Detect which cell encompasses the target text, then output its (X, Y) center coordinate. 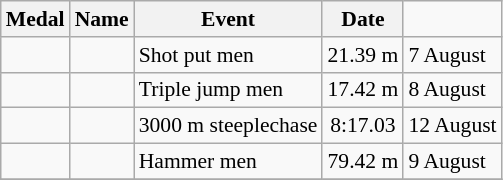
8:17.03 (362, 126)
21.39 m (362, 55)
9 August (452, 162)
Name (102, 19)
Medal (36, 19)
79.42 m (362, 162)
12 August (452, 126)
Triple jump men (228, 90)
17.42 m (362, 90)
8 August (452, 90)
Event (228, 19)
7 August (452, 55)
Hammer men (228, 162)
Shot put men (228, 55)
Date (362, 19)
3000 m steeplechase (228, 126)
